Capture the cell that displays the provided text and extract its [X, Y] central coordinate. 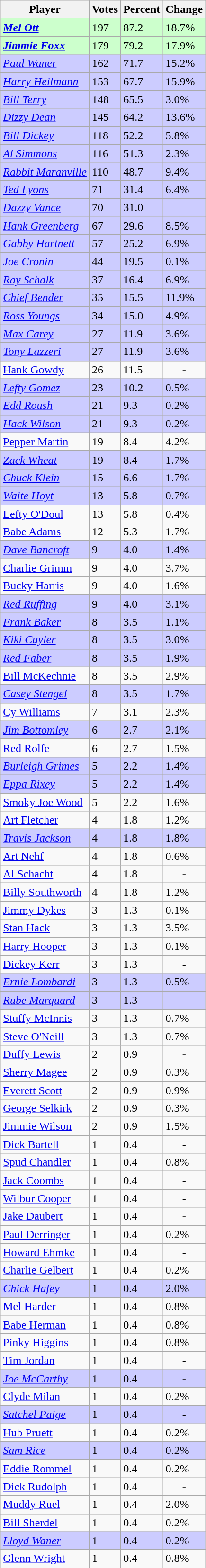
Jimmie Foxx [45, 45]
Satchel Paige [45, 1415]
Smoky Joe Wood [45, 802]
Harry Heilmann [45, 81]
Rube Marquard [45, 1000]
26 [105, 370]
Dazzy Vance [45, 207]
Ted Lyons [45, 189]
15.2% [184, 63]
110 [105, 171]
Steve O'Neill [45, 1036]
Casey Stengel [45, 694]
19.5 [142, 262]
Bill Terry [45, 99]
Tim Jordan [45, 1360]
31.0 [142, 207]
57 [105, 244]
71 [105, 189]
0.9% [184, 1090]
3.5% [184, 928]
Dick Rudolph [45, 1487]
2.9% [184, 676]
37 [105, 280]
Al Simmons [45, 153]
5.8% [184, 135]
Cy Williams [45, 712]
11.5 [142, 370]
Jimmy Dykes [45, 910]
Stan Hack [45, 928]
Al Schacht [45, 874]
Joe Cronin [45, 262]
Dizzy Dean [45, 117]
Jack Coombs [45, 1180]
Pepper Martin [45, 442]
3.1 [142, 712]
11.9% [184, 298]
Chief Bender [45, 298]
16.4 [142, 280]
Sam Rice [45, 1451]
12 [105, 532]
87.2 [142, 27]
7 [105, 712]
Red Faber [45, 658]
Spud Chandler [45, 1162]
25.2 [142, 244]
52.2 [142, 135]
15.9% [184, 81]
Hank Gowdy [45, 370]
79.2 [142, 45]
64.2 [142, 117]
70 [105, 207]
Gabby Hartnett [45, 244]
Lefty O'Doul [45, 514]
6.6 [142, 478]
Jimmie Wilson [45, 1126]
Paul Waner [45, 63]
8.5% [184, 226]
Change [184, 9]
Red Rolfe [45, 748]
1.1% [184, 622]
Duffy Lewis [45, 1054]
Eddie Rommel [45, 1469]
Bill Dickey [45, 135]
3.1% [184, 604]
Jake Daubert [45, 1216]
4.9% [184, 316]
George Selkirk [45, 1108]
Muddy Ruel [45, 1505]
Charlie Grimm [45, 568]
Everett Scott [45, 1090]
0.6% [184, 856]
Billy Southworth [45, 892]
Babe Herman [45, 1324]
Zack Wheat [45, 460]
153 [105, 81]
Art Nehf [45, 856]
1.8% [184, 838]
145 [105, 117]
197 [105, 27]
3.7% [184, 568]
10.2 [142, 388]
Charlie Gelbert [45, 1270]
Glenn Wright [45, 1559]
Hack Wilson [45, 424]
5.3 [142, 532]
Bill McKechnie [45, 676]
67 [105, 226]
148 [105, 99]
65.5 [142, 99]
67.7 [142, 81]
Bill Sherdel [45, 1523]
118 [105, 135]
Tony Lazzeri [45, 352]
4.2% [184, 442]
15.5 [142, 298]
Chick Hafey [45, 1288]
Bucky Harris [45, 586]
44 [105, 262]
6.4% [184, 189]
Mel Harder [45, 1306]
Chuck Klein [45, 478]
15 [105, 478]
Percent [142, 9]
Dick Bartell [45, 1144]
Edd Roush [45, 406]
51.3 [142, 153]
Sherry Magee [45, 1072]
Hub Pruett [45, 1433]
179 [105, 45]
15.0 [142, 316]
9.4% [184, 171]
Wilbur Cooper [45, 1198]
Red Ruffing [45, 604]
Rabbit Maranville [45, 171]
Waite Hoyt [45, 496]
48.7 [142, 171]
Dave Bancroft [45, 550]
Eppa Rixey [45, 784]
35 [105, 298]
Kiki Cuyler [45, 640]
Hank Greenberg [45, 226]
Ernie Lombardi [45, 982]
Mel Ott [45, 27]
Burleigh Grimes [45, 766]
Max Carey [45, 334]
29.6 [142, 226]
Ray Schalk [45, 280]
2.1% [184, 730]
Clyde Milan [45, 1397]
Frank Baker [45, 622]
18.7% [184, 27]
1.9% [184, 658]
116 [105, 153]
71.7 [142, 63]
31.4 [142, 189]
162 [105, 63]
34 [105, 316]
Lefty Gomez [45, 388]
17.9% [184, 45]
13.6% [184, 117]
Dickey Kerr [45, 964]
Joe McCarthy [45, 1379]
Lloyd Waner [45, 1541]
23 [105, 388]
Howard Ehmke [45, 1252]
Votes [105, 9]
Art Fletcher [45, 820]
Stuffy McInnis [45, 1018]
Babe Adams [45, 532]
Jim Bottomley [45, 730]
Pinky Higgins [45, 1342]
Paul Derringer [45, 1234]
Ross Youngs [45, 316]
Harry Hooper [45, 946]
Travis Jackson [45, 838]
Player [45, 9]
0.4% [184, 514]
